Detect which cell encompasses the target text, then output its (x, y) center coordinate. 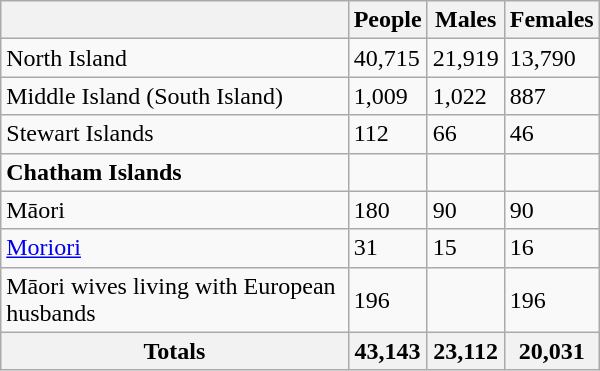
Chatham Islands (174, 172)
Females (552, 20)
Māori wives living with European husbands (174, 300)
43,143 (388, 351)
15 (466, 248)
13,790 (552, 58)
Māori (174, 210)
Middle Island (South Island) (174, 96)
887 (552, 96)
20,031 (552, 351)
66 (466, 134)
21,919 (466, 58)
North Island (174, 58)
23,112 (466, 351)
16 (552, 248)
1,009 (388, 96)
Stewart Islands (174, 134)
180 (388, 210)
46 (552, 134)
Males (466, 20)
40,715 (388, 58)
Totals (174, 351)
Moriori (174, 248)
1,022 (466, 96)
112 (388, 134)
31 (388, 248)
People (388, 20)
